From the cell containing the given text, extract its center point as (x, y) coordinate. 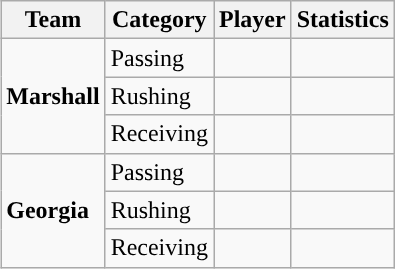
Marshall (53, 96)
Player (253, 20)
Georgia (53, 210)
Statistics (342, 20)
Category (159, 20)
Team (53, 20)
